Pinpoint the cell where the given text exists, returning its [X, Y] midpoint coordinate. 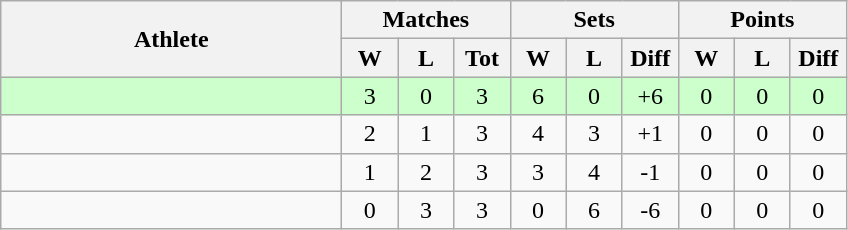
Athlete [172, 39]
Matches [426, 20]
-1 [650, 172]
-6 [650, 210]
Points [762, 20]
+6 [650, 96]
Tot [482, 58]
+1 [650, 134]
Sets [594, 20]
